For the text-containing cell, return its midpoint in [X, Y] coordinate format. 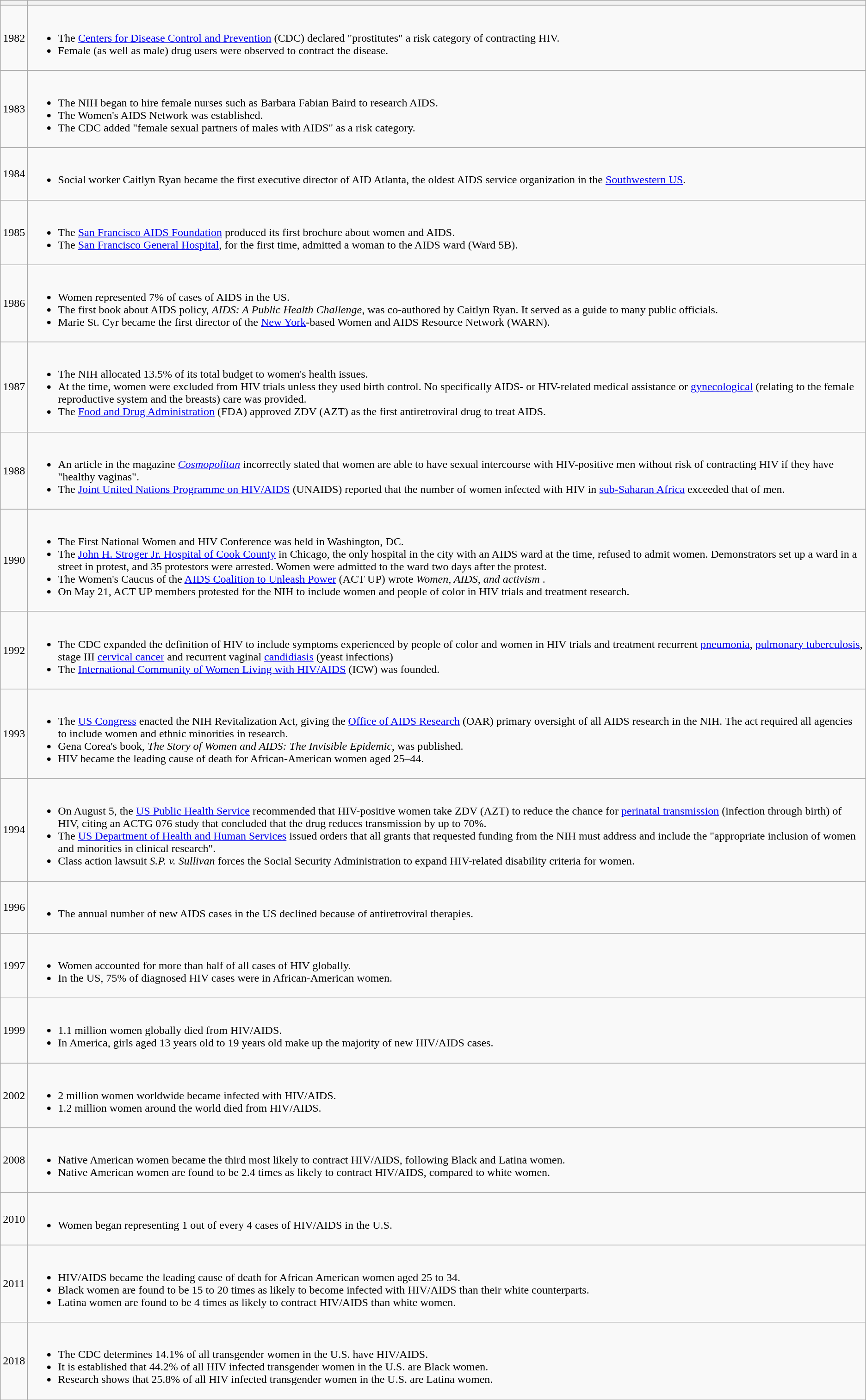
1983 [14, 109]
1984 [14, 174]
1990 [14, 560]
1987 [14, 387]
1982 [14, 38]
1992 [14, 650]
Women accounted for more than half of all cases of HIV globally.In the US, 75% of diagnosed HIV cases were in African-American women. [447, 966]
1997 [14, 966]
2008 [14, 1160]
2018 [14, 1361]
1996 [14, 907]
2 million women worldwide became infected with HIV/AIDS.1.2 million women around the world died from HIV/AIDS. [447, 1095]
1985 [14, 232]
The annual number of new AIDS cases in the US declined because of antiretroviral therapies. [447, 907]
1986 [14, 304]
1.1 million women globally died from HIV/AIDS.In America, girls aged 13 years old to 19 years old make up the majority of new HIV/AIDS cases. [447, 1031]
1994 [14, 829]
1993 [14, 734]
1999 [14, 1031]
Social worker Caitlyn Ryan became the first executive director of AID Atlanta, the oldest AIDS service organization in the Southwestern US. [447, 174]
Women began representing 1 out of every 4 cases of HIV/AIDS in the U.S. [447, 1219]
1988 [14, 470]
2010 [14, 1219]
2011 [14, 1284]
2002 [14, 1095]
